From the cell containing the given text, extract its center point as [x, y] coordinate. 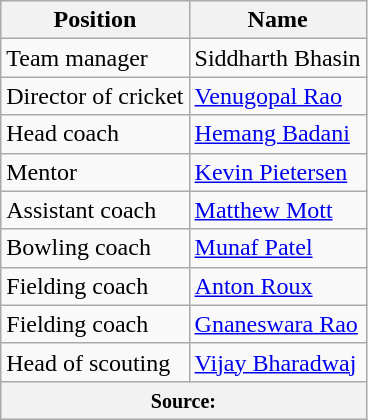
Hemang Badani [278, 134]
Gnaneswara Rao [278, 324]
Vijay Bharadwaj [278, 362]
Munaf Patel [278, 248]
Anton Roux [278, 286]
Assistant coach [95, 210]
Kevin Pietersen [278, 172]
Source: [184, 400]
Mentor [95, 172]
Siddharth Bhasin [278, 58]
Position [95, 20]
Director of cricket [95, 96]
Matthew Mott [278, 210]
Team manager [95, 58]
Bowling coach [95, 248]
Venugopal Rao [278, 96]
Head coach [95, 134]
Head of scouting [95, 362]
Name [278, 20]
